Capture the cell that displays the provided text and extract its [X, Y] central coordinate. 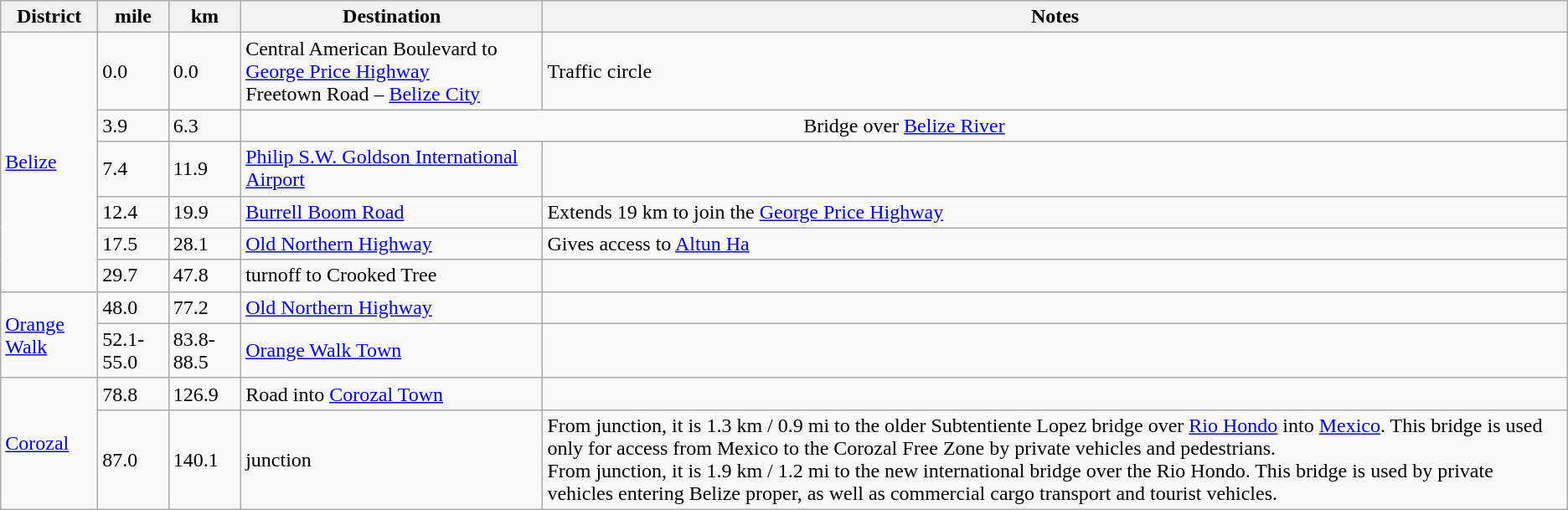
19.9 [204, 212]
Burrell Boom Road [392, 212]
Corozal [49, 444]
Philip S.W. Goldson International Airport [392, 169]
7.4 [134, 169]
12.4 [134, 212]
Central American Boulevard to George Price Highway Freetown Road – Belize City [392, 71]
Notes [1055, 17]
Belize [49, 162]
52.1-55.0 [134, 350]
km [204, 17]
83.8-88.5 [204, 350]
48.0 [134, 307]
Orange Walk [49, 335]
Extends 19 km to join the George Price Highway [1055, 212]
47.8 [204, 276]
Bridge over Belize River [905, 126]
junction [392, 459]
District [49, 17]
11.9 [204, 169]
78.8 [134, 394]
87.0 [134, 459]
Destination [392, 17]
3.9 [134, 126]
140.1 [204, 459]
mile [134, 17]
turnoff to Crooked Tree [392, 276]
Traffic circle [1055, 71]
17.5 [134, 244]
Gives access to Altun Ha [1055, 244]
Road into Corozal Town [392, 394]
29.7 [134, 276]
6.3 [204, 126]
Orange Walk Town [392, 350]
77.2 [204, 307]
28.1 [204, 244]
126.9 [204, 394]
